From the cell containing the given text, extract its center point as [x, y] coordinate. 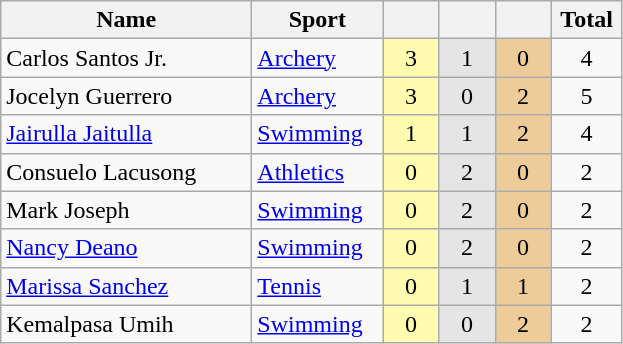
Total [586, 20]
Athletics [318, 172]
Mark Joseph [126, 210]
Marissa Sanchez [126, 286]
5 [586, 96]
Jocelyn Guerrero [126, 96]
Jairulla Jaitulla [126, 134]
Nancy Deano [126, 248]
Consuelo Lacusong [126, 172]
Name [126, 20]
Tennis [318, 286]
Sport [318, 20]
Carlos Santos Jr. [126, 58]
Kemalpasa Umih [126, 324]
